Identify which cell holds the provided text, then report its (X, Y) central coordinate. 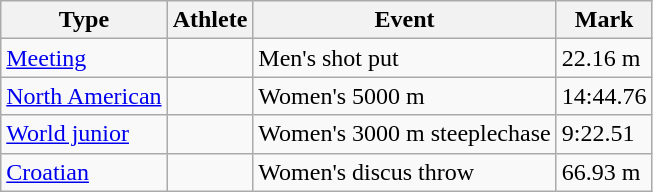
Mark (604, 20)
Women's 3000 m steeplechase (404, 134)
North American (84, 96)
Men's shot put (404, 58)
9:22.51 (604, 134)
Women's 5000 m (404, 96)
World junior (84, 134)
Meeting (84, 58)
22.16 m (604, 58)
Athlete (210, 20)
Women's discus throw (404, 172)
14:44.76 (604, 96)
Croatian (84, 172)
66.93 m (604, 172)
Type (84, 20)
Event (404, 20)
